Identify which cell holds the provided text, then report its [x, y] central coordinate. 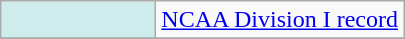
NCAA Division I record [280, 20]
